Capture the cell that displays the provided text and extract its (X, Y) central coordinate. 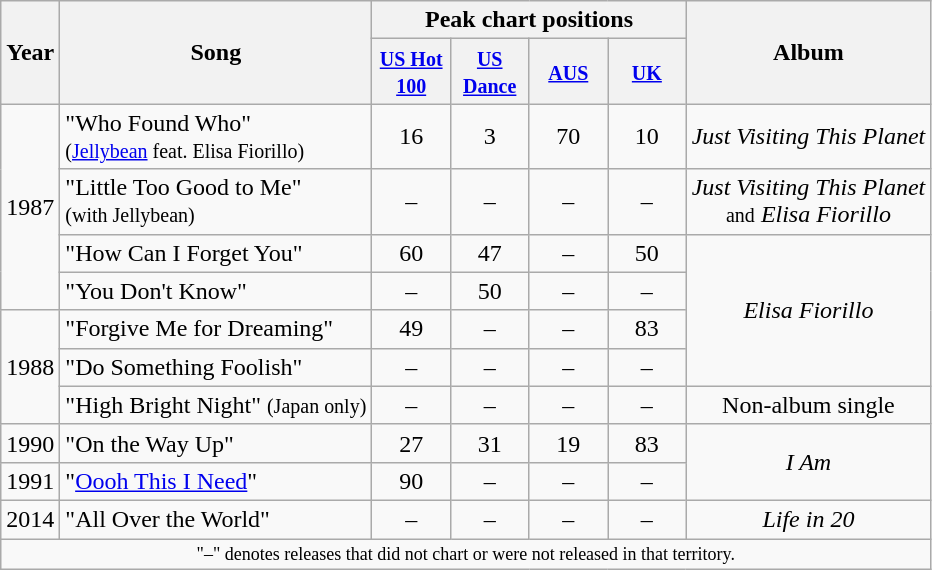
60 (412, 253)
27 (412, 443)
"High Bright Night" (Japan only) (216, 405)
Album (808, 52)
1988 (30, 367)
"Do Something Foolish" (216, 367)
"Who Found Who"(Jellybean feat. Elisa Fiorillo) (216, 136)
31 (490, 443)
19 (568, 443)
AUS (568, 72)
"Oooh This I Need" (216, 481)
1990 (30, 443)
US Dance (490, 72)
Life in 20 (808, 519)
"Forgive Me for Dreaming" (216, 329)
70 (568, 136)
Just Visiting This Planetand Elisa Fiorillo (808, 202)
1991 (30, 481)
Just Visiting This Planet (808, 136)
"All Over the World" (216, 519)
2014 (30, 519)
Non-album single (808, 405)
"Little Too Good to Me"(with Jellybean) (216, 202)
16 (412, 136)
Elisa Fiorillo (808, 310)
47 (490, 253)
I Am (808, 462)
Year (30, 52)
3 (490, 136)
"How Can I Forget You" (216, 253)
Song (216, 52)
"–" denotes releases that did not chart or were not released in that territory. (466, 554)
90 (412, 481)
49 (412, 329)
10 (648, 136)
Peak chart positions (529, 20)
US Hot 100 (412, 72)
UK (648, 72)
1987 (30, 207)
"You Don't Know" (216, 291)
"On the Way Up" (216, 443)
